Locate the cell with the specified text and output its (x, y) center coordinate. 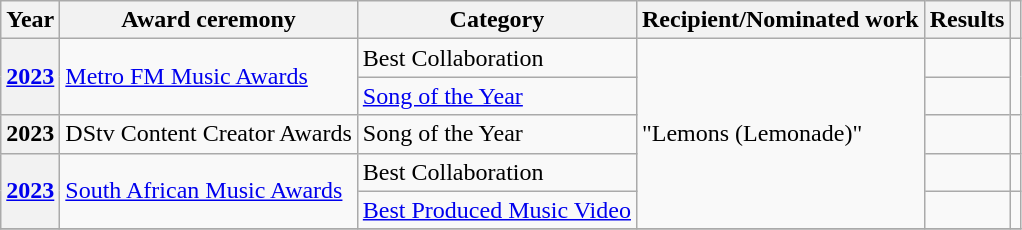
"Lemons (Lemonade)" (780, 134)
Results (967, 20)
South African Music Awards (208, 191)
Best Produced Music Video (496, 210)
Year (30, 20)
Metro FM Music Awards (208, 77)
Award ceremony (208, 20)
Recipient/Nominated work (780, 20)
Category (496, 20)
DStv Content Creator Awards (208, 134)
